Detect which cell encompasses the target text, then output its [X, Y] center coordinate. 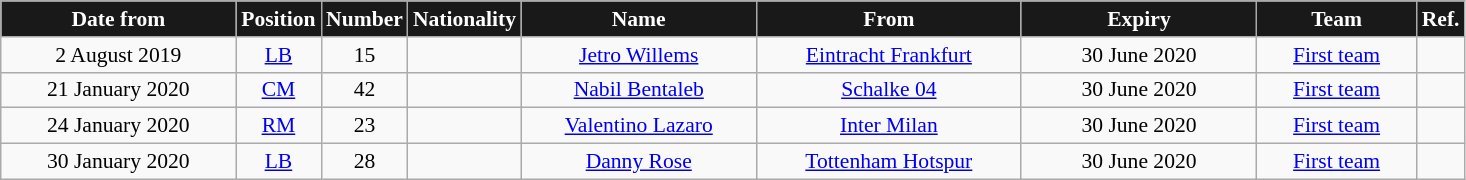
Valentino Lazaro [638, 126]
CM [278, 90]
Eintracht Frankfurt [888, 55]
Schalke 04 [888, 90]
42 [364, 90]
30 January 2020 [118, 162]
Name [638, 19]
Ref. [1441, 19]
Danny Rose [638, 162]
2 August 2019 [118, 55]
Expiry [1138, 19]
Inter Milan [888, 126]
15 [364, 55]
Position [278, 19]
Nabil Bentaleb [638, 90]
28 [364, 162]
Date from [118, 19]
Number [364, 19]
23 [364, 126]
Tottenham Hotspur [888, 162]
RM [278, 126]
Jetro Willems [638, 55]
Team [1337, 19]
Nationality [464, 19]
From [888, 19]
24 January 2020 [118, 126]
21 January 2020 [118, 90]
